From the cell containing the given text, extract its center point as (X, Y) coordinate. 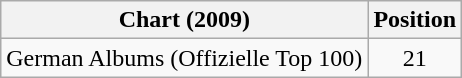
German Albums (Offizielle Top 100) (184, 58)
21 (415, 58)
Position (415, 20)
Chart (2009) (184, 20)
